From the cell containing the given text, extract its center point as (x, y) coordinate. 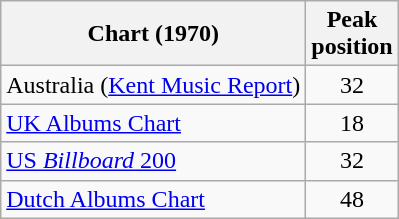
Peakposition (352, 34)
UK Albums Chart (154, 123)
48 (352, 199)
US Billboard 200 (154, 161)
Chart (1970) (154, 34)
18 (352, 123)
Dutch Albums Chart (154, 199)
Australia (Kent Music Report) (154, 85)
